Return (x, y) of the center of cell containing provided text 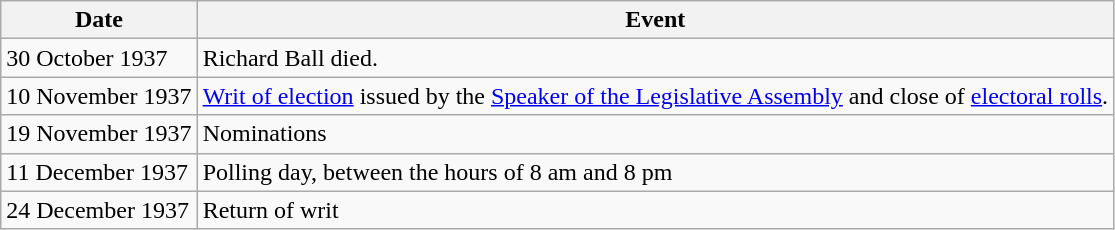
19 November 1937 (99, 134)
11 December 1937 (99, 172)
30 October 1937 (99, 58)
Date (99, 20)
Event (656, 20)
24 December 1937 (99, 210)
Writ of election issued by the Speaker of the Legislative Assembly and close of electoral rolls. (656, 96)
Polling day, between the hours of 8 am and 8 pm (656, 172)
Nominations (656, 134)
Richard Ball died. (656, 58)
Return of writ (656, 210)
10 November 1937 (99, 96)
